Find where the given text appears and provide that cell's center as (x, y) coordinate. 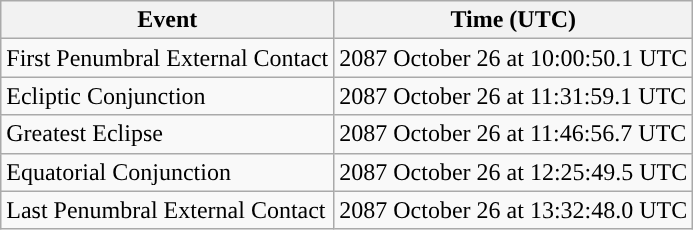
Last Penumbral External Contact (168, 210)
Event (168, 20)
Ecliptic Conjunction (168, 96)
First Penumbral External Contact (168, 58)
Greatest Eclipse (168, 134)
2087 October 26 at 11:46:56.7 UTC (514, 134)
2087 October 26 at 13:32:48.0 UTC (514, 210)
2087 October 26 at 11:31:59.1 UTC (514, 96)
2087 October 26 at 12:25:49.5 UTC (514, 172)
Time (UTC) (514, 20)
2087 October 26 at 10:00:50.1 UTC (514, 58)
Equatorial Conjunction (168, 172)
